Output the (x, y) coordinate of the center of the cell containing the given text.  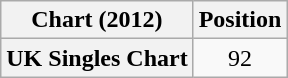
UK Singles Chart (97, 58)
Chart (2012) (97, 20)
92 (240, 58)
Position (240, 20)
